Scan for the cell matching the given text and deliver its (x, y) coordinate at center. 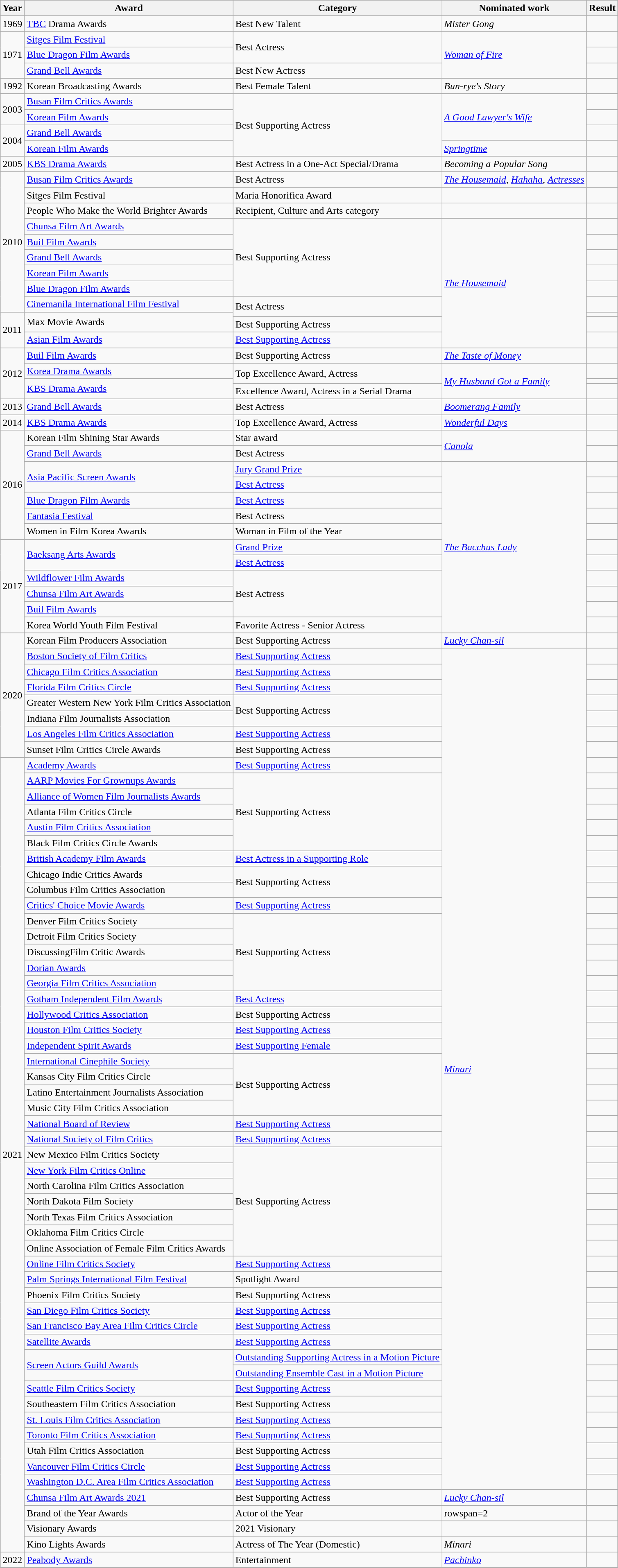
Becoming a Popular Song (514, 164)
Outstanding Ensemble Cast in a Motion Picture (337, 1373)
Wildflower Film Awards (129, 578)
Independent Spirit Awards (129, 1046)
Houston Film Critics Society (129, 1030)
Maria Honorifica Award (337, 195)
North Carolina Film Critics Association (129, 1186)
Florida Film Critics Circle (129, 687)
2010 (12, 242)
TBC Drama Awards (129, 24)
San Francisco Bay Area Film Critics Circle (129, 1326)
Actor of the Year (337, 1513)
Satellite Awards (129, 1342)
British Academy Film Awards (129, 859)
Online Film Critics Society (129, 1264)
Woman in Film of the Year (337, 531)
North Texas Film Critics Association (129, 1217)
Brand of the Year Awards (129, 1513)
Jury Grand Prize (337, 469)
Pachinko (514, 1560)
Toronto Film Critics Association (129, 1435)
People Who Make the World Brighter Awards (129, 211)
Star award (337, 438)
Black Film Critics Circle Awards (129, 843)
rowspan=2 (514, 1513)
New Mexico Film Critics Society (129, 1155)
Spotlight Award (337, 1279)
Wonderful Days (514, 422)
2011 (12, 330)
North Dakota Film Society (129, 1202)
2013 (12, 407)
Chunsa Film Art Awards 2021 (129, 1498)
Category (337, 8)
Southeastern Film Critics Association (129, 1404)
Year (12, 8)
Women in Film Korea Awards (129, 531)
DiscussingFilm Critic Awards (129, 952)
Palm Springs International Film Festival (129, 1279)
Best Female Talent (337, 86)
Atlanta Film Critics Circle (129, 812)
A Good Lawyer's Wife (514, 117)
Best Supporting Female (337, 1046)
My Husband Got a Family (514, 381)
Denver Film Critics Society (129, 921)
Screen Actors Guild Awards (129, 1365)
Oklahoma Film Critics Circle (129, 1233)
The Housemaid (514, 283)
Sunset Film Critics Circle Awards (129, 750)
Canola (514, 446)
Excellence Award, Actress in a Serial Drama (337, 391)
New York Film Critics Online (129, 1170)
San Diego Film Critics Society (129, 1310)
Woman of Fire (514, 55)
Outstanding Supporting Actress in a Motion Picture (337, 1357)
Fantasia Festival (129, 516)
Online Association of Female Film Critics Awards (129, 1248)
Best Actress in a Supporting Role (337, 859)
Music City Film Critics Association (129, 1108)
Los Angeles Film Critics Association (129, 734)
Grand Prize (337, 547)
Critics' Choice Movie Awards (129, 905)
Bun-rye's Story (514, 86)
Best New Actress (337, 70)
2012 (12, 373)
2021 Visionary (337, 1529)
Chicago Film Critics Association (129, 672)
1971 (12, 55)
Springtime (514, 148)
Best New Talent (337, 24)
2005 (12, 164)
Asia Pacific Screen Awards (129, 477)
Vancouver Film Critics Circle (129, 1466)
Peabody Awards (129, 1560)
Phoenix Film Critics Society (129, 1295)
Kino Lights Awards (129, 1544)
1969 (12, 24)
National Board of Review (129, 1123)
Korea World Youth Film Festival (129, 625)
Award (129, 8)
Indiana Film Journalists Association (129, 718)
The Bacchus Lady (514, 547)
1992 (12, 86)
AARP Movies For Grownups Awards (129, 781)
National Society of Film Critics (129, 1139)
2003 (12, 109)
Nominated work (514, 8)
Best Actress in a One-Act Special/Drama (337, 164)
Latino Entertainment Journalists Association (129, 1092)
Detroit Film Critics Society (129, 937)
Actress of The Year (Domestic) (337, 1544)
2017 (12, 586)
Columbus Film Critics Association (129, 890)
Recipient, Culture and Arts category (337, 211)
Georgia Film Critics Association (129, 983)
Cinemanila International Film Festival (129, 304)
Academy Awards (129, 765)
Korean Film Producers Association (129, 640)
Greater Western New York Film Critics Association (129, 703)
Korea Drama Awards (129, 371)
The Housemaid, Hahaha, Actresses (514, 179)
Mister Gong (514, 24)
Washington D.C. Area Film Critics Association (129, 1482)
Boomerang Family (514, 407)
Korean Film Shining Star Awards (129, 438)
Utah Film Critics Association (129, 1451)
International Cinephile Society (129, 1061)
Chicago Indie Critics Awards (129, 874)
Kansas City Film Critics Circle (129, 1077)
Baeksang Arts Awards (129, 555)
Result (602, 8)
The Taste of Money (514, 355)
Dorian Awards (129, 968)
Favorite Actress - Senior Actress (337, 625)
2016 (12, 485)
Seattle Film Critics Society (129, 1388)
Gotham Independent Film Awards (129, 999)
Visionary Awards (129, 1529)
Entertainment (337, 1560)
2021 (12, 1155)
2004 (12, 140)
Austin Film Critics Association (129, 827)
2014 (12, 422)
St. Louis Film Critics Association (129, 1419)
2022 (12, 1560)
Boston Society of Film Critics (129, 656)
2020 (12, 695)
Alliance of Women Film Journalists Awards (129, 796)
Asian Film Awards (129, 340)
Hollywood Critics Association (129, 1014)
Korean Broadcasting Awards (129, 86)
Max Movie Awards (129, 322)
